Scan for the cell matching the given text and deliver its (X, Y) coordinate at center. 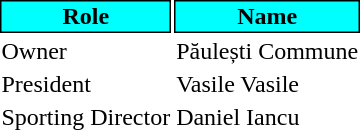
Vasile Vasile (268, 84)
Owner (86, 51)
Păulești Commune (268, 51)
President (86, 84)
Role (86, 16)
Name (268, 16)
